Provide the (x, y) coordinate of the cell's center where the given text is located.  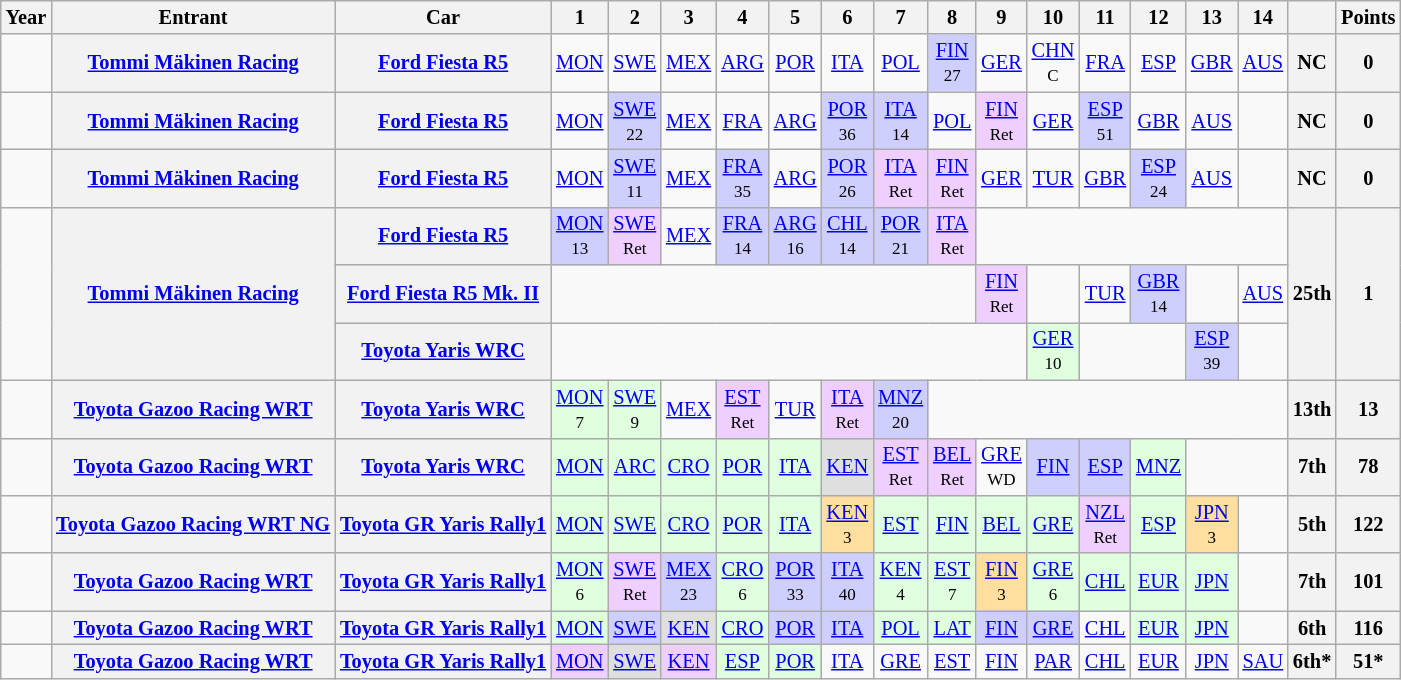
ITA14 (900, 121)
ITA40 (847, 582)
FRA14 (742, 236)
FRA35 (742, 178)
GBR14 (1158, 294)
BEL (1001, 524)
GER10 (1054, 351)
PAR (1054, 661)
25th (1312, 294)
13th (1312, 409)
CRO6 (742, 582)
ESP51 (1105, 121)
BELRet (952, 467)
GRE6 (1054, 582)
POR36 (847, 121)
KEN3 (847, 524)
SWE9 (634, 409)
MON7 (580, 409)
ARC (634, 467)
CHL14 (847, 236)
SAU (1263, 661)
Car (443, 17)
5th (1312, 524)
LAT (952, 628)
ESP39 (1212, 351)
MNZ20 (900, 409)
JPN3 (1212, 524)
9 (1001, 17)
MNZ (1158, 467)
2 (634, 17)
ESP24 (1158, 178)
78 (1368, 467)
Toyota Gazoo Racing WRT NG (193, 524)
POR26 (847, 178)
6 (847, 17)
10 (1054, 17)
11 (1105, 17)
51* (1368, 661)
116 (1368, 628)
6th* (1312, 661)
MEX23 (688, 582)
122 (1368, 524)
FIN3 (1001, 582)
SWE11 (634, 178)
MON6 (580, 582)
8 (952, 17)
4 (742, 17)
101 (1368, 582)
POR33 (796, 582)
GREWD (1001, 467)
Points (1368, 17)
6th (1312, 628)
Entrant (193, 17)
EST7 (952, 582)
Ford Fiesta R5 Mk. II (443, 294)
KEN4 (900, 582)
MON13 (580, 236)
3 (688, 17)
POR21 (900, 236)
Year (26, 17)
CHNC (1054, 63)
ARG16 (796, 236)
SWE22 (634, 121)
NZLRet (1105, 524)
5 (796, 17)
7 (900, 17)
14 (1263, 17)
12 (1158, 17)
FIN27 (952, 63)
